Capture the cell that displays the provided text and extract its [x, y] central coordinate. 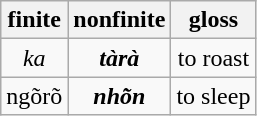
finite [34, 20]
to roast [214, 58]
nonfinite [120, 20]
ngõrõ [34, 96]
nhõn [120, 96]
gloss [214, 20]
ka [34, 58]
to sleep [214, 96]
tàrà [120, 58]
